Return [X, Y] of the center of cell containing provided text 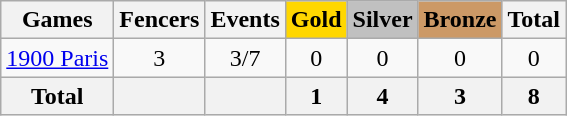
Games [58, 20]
8 [534, 96]
Events [245, 20]
Fencers [160, 20]
1900 Paris [58, 58]
1 [316, 96]
4 [382, 96]
Bronze [460, 20]
3/7 [245, 58]
Silver [382, 20]
Gold [316, 20]
